Detect which cell encompasses the target text, then output its (X, Y) center coordinate. 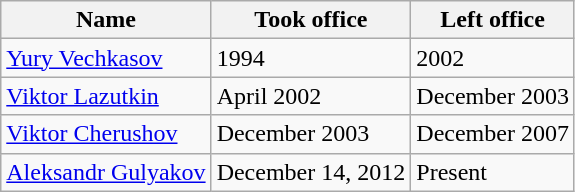
December 2007 (493, 134)
Present (493, 172)
Name (106, 20)
2002 (493, 58)
Aleksandr Gulyakov (106, 172)
Yury Vechkasov (106, 58)
Viktor Cherushov (106, 134)
Viktor Lazutkin (106, 96)
Left office (493, 20)
Took office (311, 20)
December 14, 2012 (311, 172)
April 2002 (311, 96)
1994 (311, 58)
